Extract the (X, Y) coordinate from the center of the cell holding the provided text.  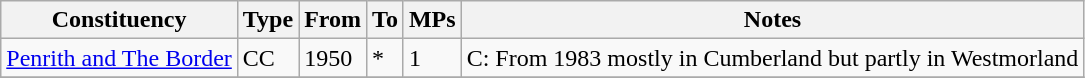
From (333, 20)
Type (268, 20)
C: From 1983 mostly in Cumberland but partly in Westmorland (772, 58)
CC (268, 58)
1 (432, 58)
1950 (333, 58)
To (386, 20)
Constituency (120, 20)
MPs (432, 20)
Notes (772, 20)
Penrith and The Border (120, 58)
* (386, 58)
